Scan for the cell matching the given text and deliver its [X, Y] coordinate at center. 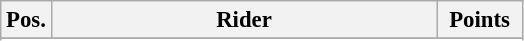
Rider [244, 20]
Pos. [26, 20]
Points [480, 20]
